Return [x, y] of the center of cell containing provided text 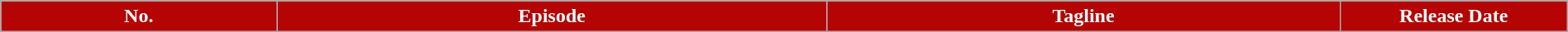
No. [139, 16]
Episode [552, 16]
Tagline [1083, 16]
Release Date [1454, 16]
